Locate the cell with the specified text and output its [x, y] center coordinate. 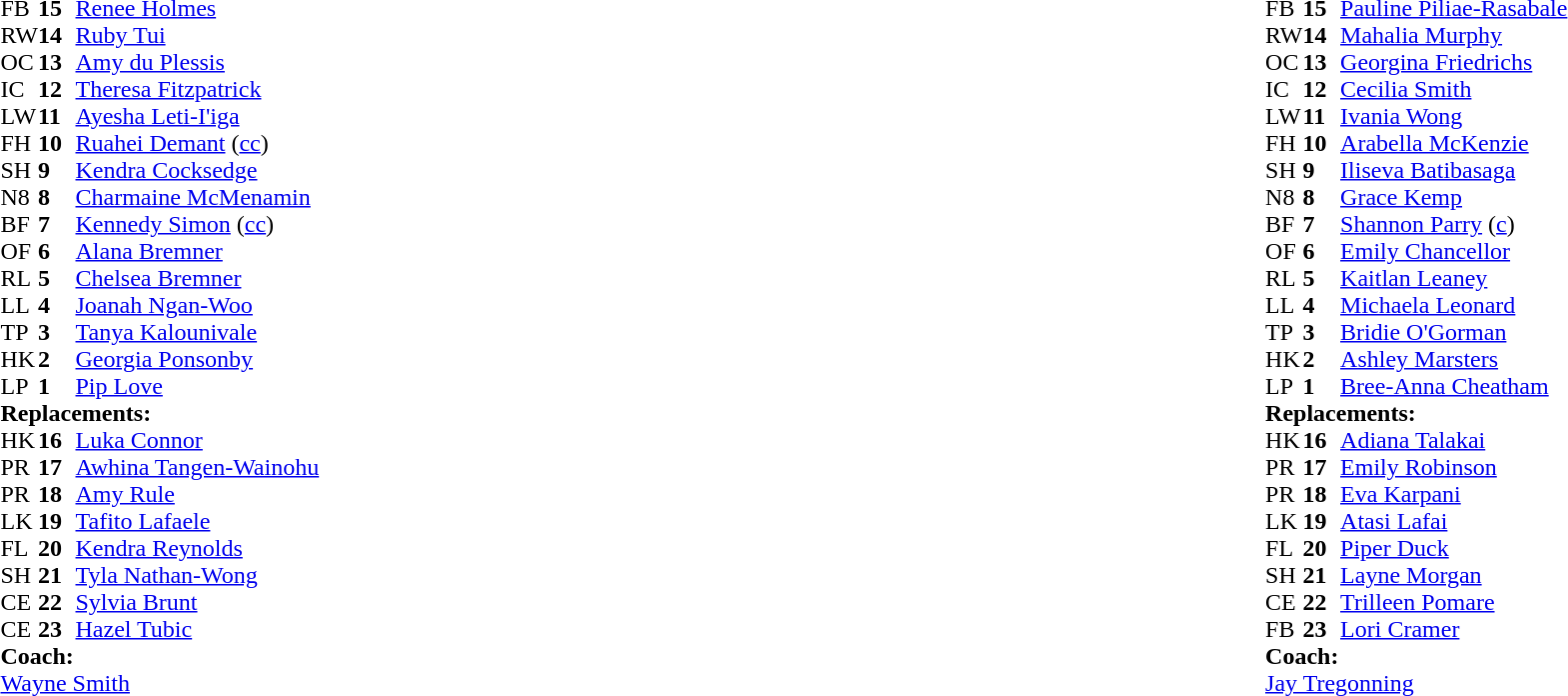
Michaela Leonard [1453, 306]
Alana Bremner [198, 252]
Ivania Wong [1453, 116]
Grace Kemp [1453, 198]
Iliseva Batibasaga [1453, 170]
Arabella McKenzie [1453, 144]
Adiana Talakai [1453, 440]
Emily Chancellor [1453, 252]
Kendra Cocksedge [198, 170]
Tanya Kalounivale [198, 332]
Trilleen Pomare [1453, 602]
Georgina Friedrichs [1453, 62]
Layne Morgan [1453, 576]
FB [1284, 630]
Kaitlan Leaney [1453, 278]
Kendra Reynolds [198, 548]
Charmaine McMenamin [198, 198]
Bridie O'Gorman [1453, 332]
Luka Connor [198, 440]
Cecilia Smith [1453, 90]
Tafito Lafaele [198, 522]
Tyla Nathan-Wong [198, 576]
Joanah Ngan-Woo [198, 306]
Awhina Tangen-Wainohu [198, 468]
Theresa Fitzpatrick [198, 90]
Ashley Marsters [1453, 360]
Ruby Tui [198, 36]
Kennedy Simon (cc) [198, 224]
Mahalia Murphy [1453, 36]
Sylvia Brunt [198, 602]
Shannon Parry (c) [1453, 224]
Amy Rule [198, 494]
Pip Love [198, 386]
Georgia Ponsonby [198, 360]
Amy du Plessis [198, 62]
Eva Karpani [1453, 494]
Bree-Anna Cheatham [1453, 386]
Ruahei Demant (cc) [198, 144]
Hazel Tubic [198, 630]
Atasi Lafai [1453, 522]
Lori Cramer [1453, 630]
Ayesha Leti-I'iga [198, 116]
Emily Robinson [1453, 468]
Piper Duck [1453, 548]
Chelsea Bremner [198, 278]
